Pinpoint the cell where the given text exists, returning its [x, y] midpoint coordinate. 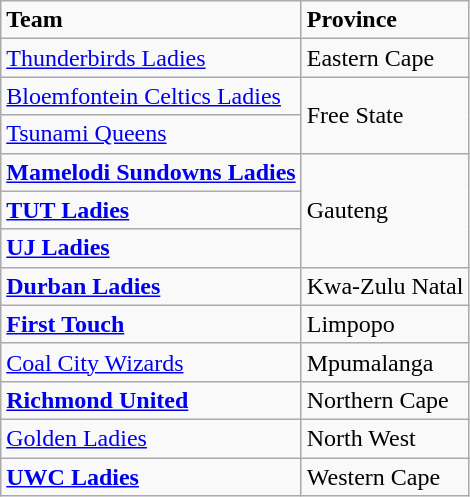
Province [385, 20]
Mpumalanga [385, 362]
Mamelodi Sundowns Ladies [151, 172]
Coal City Wizards [151, 362]
Limpopo [385, 324]
Richmond United [151, 400]
Team [151, 20]
First Touch [151, 324]
TUT Ladies [151, 210]
UJ Ladies [151, 248]
Western Cape [385, 477]
Durban Ladies [151, 286]
North West [385, 438]
Golden Ladies [151, 438]
Bloemfontein Celtics Ladies [151, 96]
Kwa-Zulu Natal [385, 286]
Thunderbirds Ladies [151, 58]
Northern Cape [385, 400]
Eastern Cape [385, 58]
Gauteng [385, 210]
UWC Ladies [151, 477]
Free State [385, 115]
Tsunami Queens [151, 134]
